Return [x, y] of the center of cell containing provided text 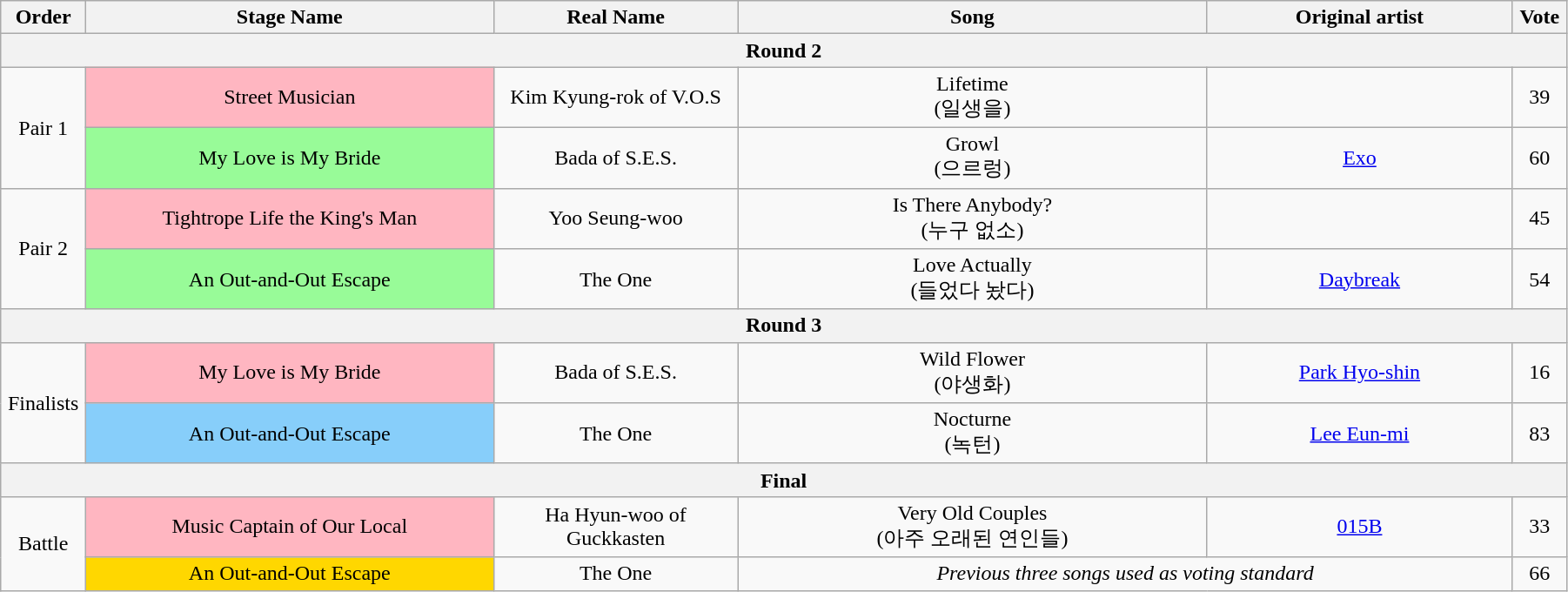
54 [1539, 279]
Park Hyo-shin [1359, 373]
Pair 1 [44, 127]
Final [784, 480]
Real Name [616, 17]
45 [1539, 219]
Tightrope Life the King's Man [290, 219]
Order [44, 17]
Wild Flower(야생화) [973, 373]
Growl(으르렁) [973, 158]
Stage Name [290, 17]
Finalists [44, 402]
Exo [1359, 158]
33 [1539, 527]
Battle [44, 543]
Music Captain of Our Local [290, 527]
66 [1539, 574]
Previous three songs used as voting standard [1125, 574]
Very Old Couples(아주 오래된 연인들) [973, 527]
Yoo Seung-woo [616, 219]
015B [1359, 527]
Original artist [1359, 17]
Nocturne(녹턴) [973, 434]
Lifetime(일생을) [973, 98]
Lee Eun-mi [1359, 434]
Round 3 [784, 326]
Vote [1539, 17]
60 [1539, 158]
Love Actually(들었다 놨다) [973, 279]
Is There Anybody?(누구 없소) [973, 219]
39 [1539, 98]
Ha Hyun-woo of Guckkasten [616, 527]
Song [973, 17]
Pair 2 [44, 249]
16 [1539, 373]
Kim Kyung-rok of V.O.S [616, 98]
Round 2 [784, 50]
Daybreak [1359, 279]
83 [1539, 434]
Street Musician [290, 98]
